Capture the cell that displays the provided text and extract its (x, y) central coordinate. 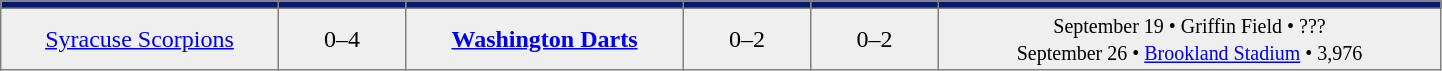
Washington Darts (545, 39)
0–4 (342, 39)
Syracuse Scorpions (140, 39)
September 19 • Griffin Field • ???September 26 • Brookland Stadium • 3,976 (1189, 39)
